Return [X, Y] of the center of cell containing provided text 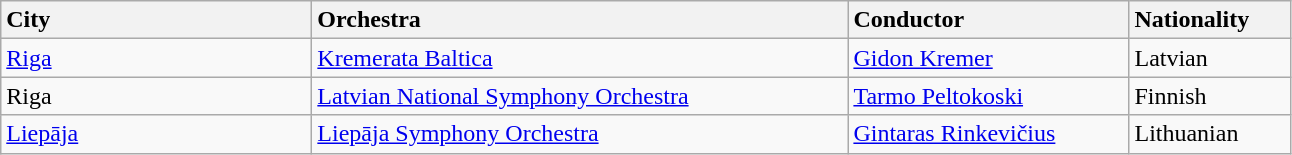
Liepāja [156, 134]
Latvian [1210, 58]
City [156, 20]
Orchestra [580, 20]
Gidon Kremer [988, 58]
Latvian National Symphony Orchestra [580, 96]
Tarmo Peltokoski [988, 96]
Gintaras Rinkevičius [988, 134]
Lithuanian [1210, 134]
Kremerata Baltica [580, 58]
Finnish [1210, 96]
Nationality [1210, 20]
Liepāja Symphony Orchestra [580, 134]
Conductor [988, 20]
